Return the [x, y] coordinate for the center point of the cell that contains the specified text.  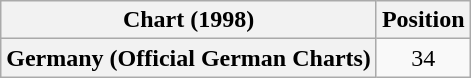
Position [423, 20]
34 [423, 58]
Chart (1998) [189, 20]
Germany (Official German Charts) [189, 58]
